Search for the cell housing the specified text and yield its [X, Y] center coordinate. 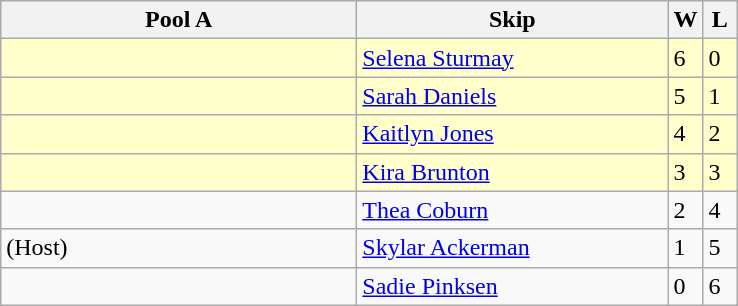
Sarah Daniels [512, 96]
Skylar Ackerman [512, 248]
Sadie Pinksen [512, 286]
Kira Brunton [512, 172]
Pool A [179, 20]
L [720, 20]
Kaitlyn Jones [512, 134]
(Host) [179, 248]
W [686, 20]
Selena Sturmay [512, 58]
Thea Coburn [512, 210]
Skip [512, 20]
